Identify which cell holds the provided text, then report its (x, y) central coordinate. 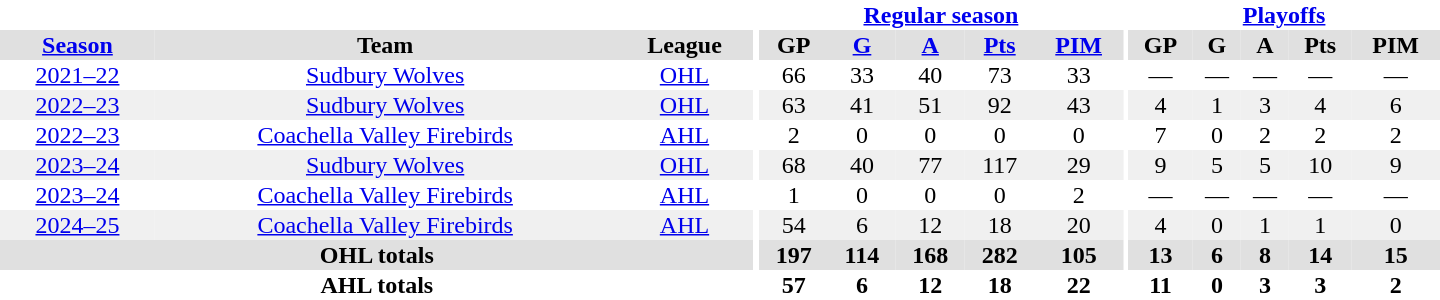
2024–25 (78, 225)
57 (794, 285)
13 (1160, 255)
43 (1078, 105)
29 (1078, 165)
11 (1160, 285)
Regular season (941, 15)
92 (1000, 105)
League (684, 45)
77 (930, 165)
15 (1396, 255)
197 (794, 255)
Playoffs (1284, 15)
10 (1320, 165)
Team (385, 45)
20 (1078, 225)
22 (1078, 285)
41 (862, 105)
2021–22 (78, 75)
AHL totals (377, 285)
168 (930, 255)
54 (794, 225)
114 (862, 255)
OHL totals (377, 255)
7 (1160, 135)
66 (794, 75)
Season (78, 45)
282 (1000, 255)
117 (1000, 165)
63 (794, 105)
8 (1265, 255)
73 (1000, 75)
105 (1078, 255)
14 (1320, 255)
68 (794, 165)
51 (930, 105)
